Determine the [X, Y] coordinate at the center of the cell enclosing the given text.  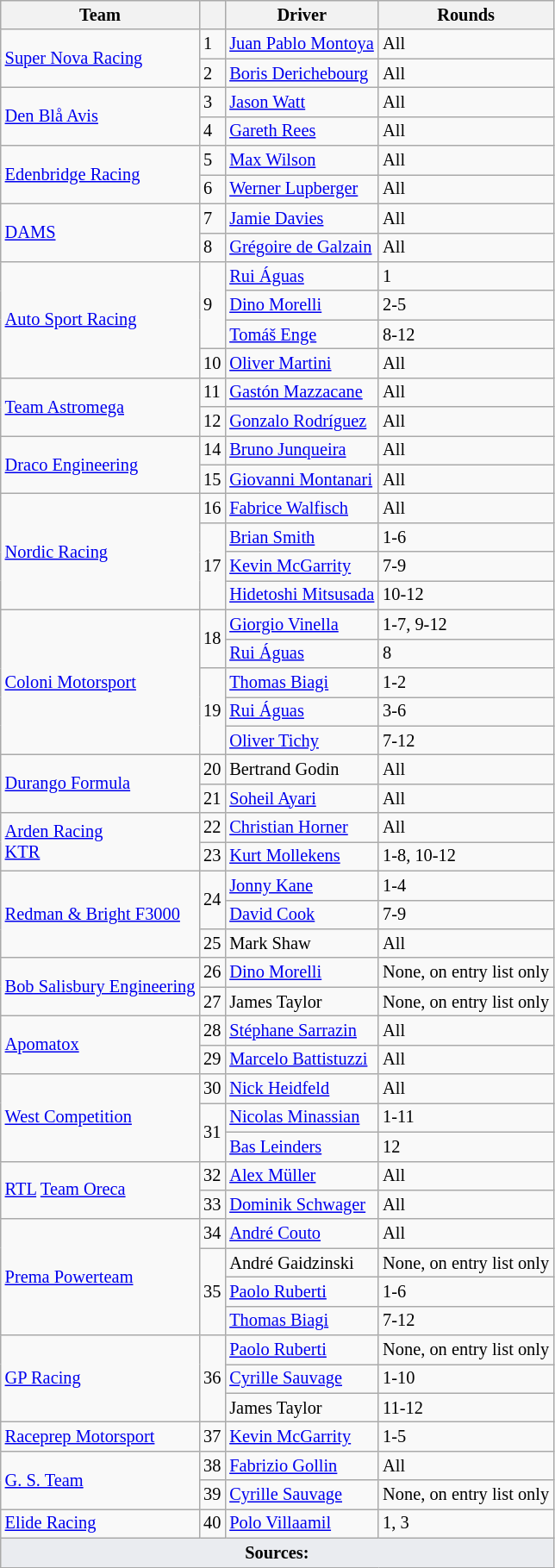
37 [212, 1437]
17 [212, 565]
36 [212, 1379]
1-11 [465, 1117]
1-5 [465, 1437]
Draco Engineering [100, 464]
10 [212, 363]
Sources: [277, 1552]
38 [212, 1465]
3 [212, 102]
4 [212, 131]
Coloni Motorsport [100, 682]
Raceprep Motorsport [100, 1437]
26 [212, 972]
3-6 [465, 711]
Christian Horner [302, 828]
Gonzalo Rodríguez [302, 422]
31 [212, 1131]
Juan Pablo Montoya [302, 44]
29 [212, 1059]
Arden Racing KTR [100, 841]
Prema Powerteam [100, 1278]
Bob Salisbury Engineering [100, 986]
Apomatox [100, 1045]
Jason Watt [302, 102]
Giorgio Vinella [302, 624]
DAMS [100, 233]
1-10 [465, 1378]
1, 3 [465, 1523]
Dominik Schwager [302, 1204]
Bruno Junqueira [302, 450]
Tomáš Enge [302, 334]
19 [212, 710]
27 [212, 1002]
15 [212, 479]
Mark Shaw [302, 943]
Werner Lupberger [302, 189]
11 [212, 392]
39 [212, 1495]
Durango Formula [100, 783]
Stéphane Sarrazin [302, 1030]
Kurt Mollekens [302, 856]
Nicolas Minassian [302, 1117]
1-2 [465, 682]
21 [212, 798]
1-4 [465, 885]
Bas Leinders [302, 1146]
David Cook [302, 915]
G. S. Team [100, 1479]
Den Blå Avis [100, 116]
22 [212, 828]
Team [100, 15]
6 [212, 189]
Jamie Davies [302, 218]
RTL Team Oreca [100, 1190]
24 [212, 900]
Oliver Tichy [302, 740]
Hidetoshi Mitsusada [302, 595]
5 [212, 160]
GP Racing [100, 1379]
Driver [302, 15]
32 [212, 1176]
Jonny Kane [302, 885]
Soheil Ayari [302, 798]
Grégoire de Galzain [302, 247]
Max Wilson [302, 160]
Nordic Racing [100, 552]
14 [212, 450]
Marcelo Battistuzzi [302, 1059]
Nick Heidfeld [302, 1089]
Edenbridge Racing [100, 174]
Elide Racing [100, 1523]
28 [212, 1030]
Giovanni Montanari [302, 479]
Polo Villaamil [302, 1523]
18 [212, 638]
Fabrice Walfisch [302, 508]
20 [212, 769]
10-12 [465, 595]
30 [212, 1089]
16 [212, 508]
25 [212, 943]
Oliver Martini [302, 363]
8-12 [465, 334]
35 [212, 1291]
34 [212, 1234]
Rounds [465, 15]
Gastón Mazzacane [302, 392]
1-7, 9-12 [465, 624]
Gareth Rees [302, 131]
2-5 [465, 305]
Fabrizio Gollin [302, 1465]
9 [212, 305]
Redman & Bright F3000 [100, 914]
Alex Müller [302, 1176]
2 [212, 73]
Team Astromega [100, 407]
André Gaidzinski [302, 1263]
33 [212, 1204]
Auto Sport Racing [100, 319]
Super Nova Racing [100, 59]
Boris Derichebourg [302, 73]
11-12 [465, 1408]
André Couto [302, 1234]
40 [212, 1523]
7 [212, 218]
Bertrand Godin [302, 769]
Brian Smith [302, 537]
1-8, 10-12 [465, 856]
West Competition [100, 1117]
23 [212, 856]
